Return the [X, Y] coordinate for the center point of the cell that contains the specified text.  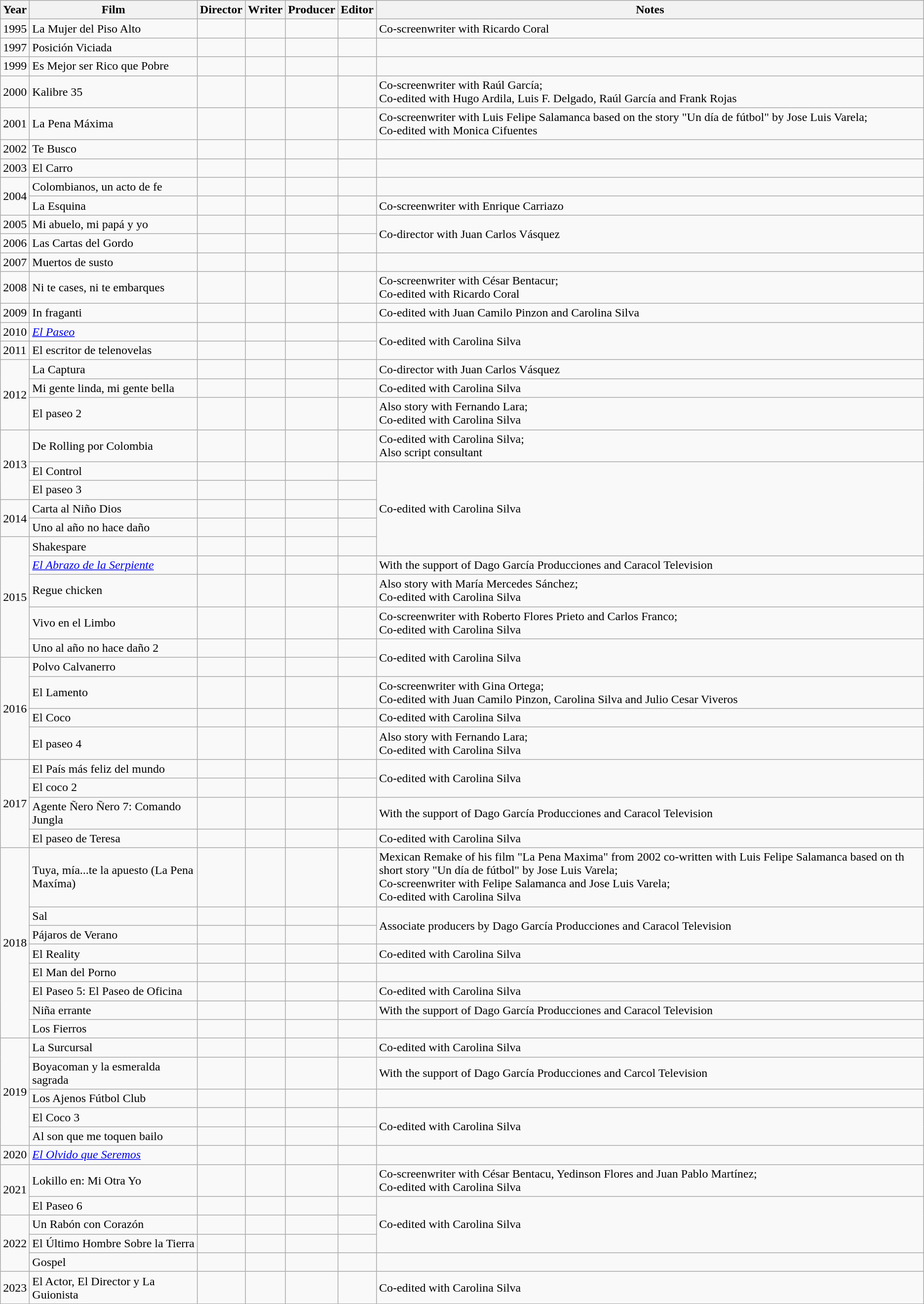
El paseo de Teresa [114, 838]
Los Fierros [114, 1029]
La Pena Máxima [114, 123]
Uno al año no hace daño 2 [114, 648]
El Man del Porno [114, 972]
2012 [15, 395]
El Carro [114, 168]
2004 [15, 196]
Carta al Niño Dios [114, 509]
Vivo en el Limbo [114, 622]
1995 [15, 29]
Co-screenwriter with Ricardo Coral [650, 29]
With the support of Dago García Producciones and Carcol Television [650, 1073]
El Paseo 5: El Paseo de Oficina [114, 991]
Director [221, 10]
2001 [15, 123]
Pájaros de Verano [114, 935]
Writer [266, 10]
Co-screenwriter with Luis Felipe Salamanca based on the story "Un día de fútbol" by Jose Luis Varela;Co-edited with Monica Cifuentes [650, 123]
Co-screenwriter with César Bentacur;Co-edited with Ricardo Coral [650, 287]
Co-screenwriter with Gina Ortega;Co-edited with Juan Camilo Pinzon, Carolina Silva and Julio Cesar Viveros [650, 692]
Editor [357, 10]
Es Mejor ser Rico que Pobre [114, 66]
Niña errante [114, 1010]
2007 [15, 262]
El Lamento [114, 692]
Co-screenwriter with Roberto Flores Prieto and Carlos Franco;Co-edited with Carolina Silva [650, 622]
Sal [114, 916]
Notes [650, 10]
Co-edited with Juan Camilo Pinzon and Carolina Silva [650, 313]
2017 [15, 804]
La Captura [114, 369]
Co-edited with Carolina Silva;Also script consultant [650, 445]
El País más feliz del mundo [114, 769]
Ni te cases, ni te embarques [114, 287]
El Reality [114, 953]
1997 [15, 47]
El escritor de telenovelas [114, 351]
Polvo Calvanerro [114, 667]
Uno al año no hace daño [114, 527]
Mi gente linda, mi gente bella [114, 388]
2005 [15, 224]
2015 [15, 597]
Regue chicken [114, 591]
Colombianos, un acto de fe [114, 187]
Te Busco [114, 149]
2011 [15, 351]
El paseo 2 [114, 414]
2010 [15, 332]
Al son que me toquen bailo [114, 1136]
1999 [15, 66]
2022 [15, 1243]
Posición Viciada [114, 47]
Los Ajenos Fútbol Club [114, 1099]
Las Cartas del Gordo [114, 243]
2013 [15, 464]
2002 [15, 149]
Film [114, 10]
El Abrazo de la Serpiente [114, 565]
Associate producers by Dago García Producciones and Caracol Television [650, 925]
2008 [15, 287]
El Último Hombre Sobre la Tierra [114, 1243]
2019 [15, 1092]
2014 [15, 518]
In fraganti [114, 313]
El paseo 4 [114, 744]
El Control [114, 471]
Tuya, mía...te la apuesto (La Pena Maxíma) [114, 877]
2009 [15, 313]
El Coco 3 [114, 1117]
La Surcursal [114, 1048]
2020 [15, 1155]
2006 [15, 243]
El Coco [114, 718]
Kalibre 35 [114, 92]
La Esquina [114, 205]
Un Rabón con Corazón [114, 1225]
De Rolling por Colombia [114, 445]
La Mujer del Piso Alto [114, 29]
El Actor, El Director y La Guionista [114, 1288]
2018 [15, 943]
Also story with María Mercedes Sánchez;Co-edited with Carolina Silva [650, 591]
El Paseo 6 [114, 1206]
El Paseo [114, 332]
Boyacoman y la esmeralda sagrada [114, 1073]
Producer [312, 10]
Agente Ñero Ñero 7: Comando Jungla [114, 813]
Year [15, 10]
2003 [15, 168]
Shakespare [114, 546]
El Olvido que Seremos [114, 1155]
Lokillo en: Mi Otra Yo [114, 1180]
2023 [15, 1288]
El coco 2 [114, 788]
2000 [15, 92]
2016 [15, 709]
Co-screenwriter with Raúl García;Co-edited with Hugo Ardila, Luis F. Delgado, Raúl García and Frank Rojas [650, 92]
Co-screenwriter with Enrique Carriazo [650, 205]
Co-screenwriter with César Bentacu, Yedinson Flores and Juan Pablo Martínez;Co-edited with Carolina Silva [650, 1180]
2021 [15, 1190]
El paseo 3 [114, 490]
Mi abuelo, mi papá y yo [114, 224]
Gospel [114, 1262]
Muertos de susto [114, 262]
